Determine the (x, y) coordinate at the center of the cell enclosing the given text.  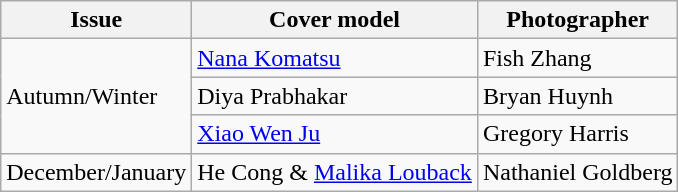
December/January (96, 172)
He Cong & Malika Louback (335, 172)
Autumn/Winter (96, 96)
Gregory Harris (578, 134)
Diya Prabhakar (335, 96)
Fish Zhang (578, 58)
Cover model (335, 20)
Nathaniel Goldberg (578, 172)
Xiao Wen Ju (335, 134)
Issue (96, 20)
Nana Komatsu (335, 58)
Bryan Huynh (578, 96)
Photographer (578, 20)
